Search for the cell housing the specified text and yield its [X, Y] center coordinate. 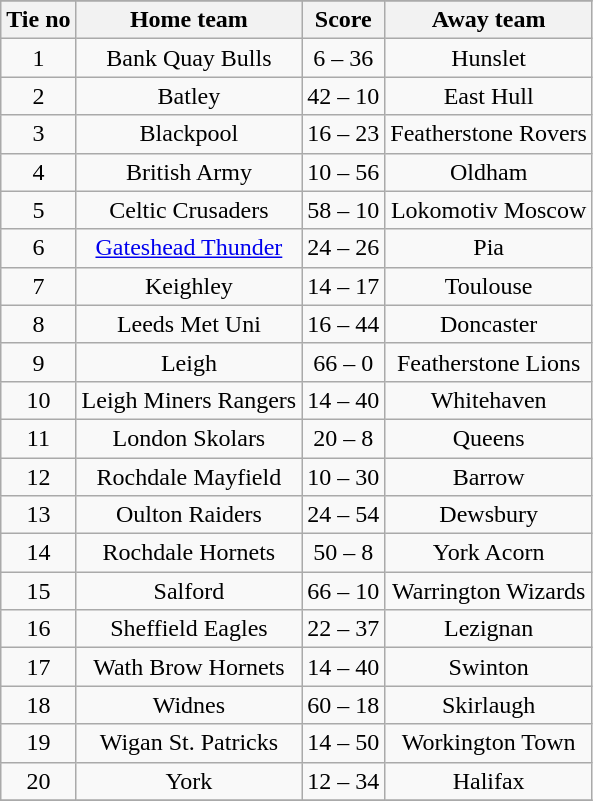
Salford [189, 591]
Keighley [189, 286]
Toulouse [489, 286]
Featherstone Lions [489, 362]
16 – 23 [344, 134]
Leeds Met Uni [189, 324]
Widnes [189, 705]
10 [38, 400]
1 [38, 58]
22 – 37 [344, 629]
Hunslet [489, 58]
Pia [489, 248]
Workington Town [489, 743]
8 [38, 324]
12 [38, 477]
7 [38, 286]
16 [38, 629]
58 – 10 [344, 210]
Oulton Raiders [189, 515]
Bank Quay Bulls [189, 58]
6 – 36 [344, 58]
Lezignan [489, 629]
Featherstone Rovers [489, 134]
Wigan St. Patricks [189, 743]
10 – 30 [344, 477]
6 [38, 248]
20 – 8 [344, 438]
Whitehaven [489, 400]
9 [38, 362]
Warrington Wizards [489, 591]
Batley [189, 96]
Oldham [489, 172]
Swinton [489, 667]
14 [38, 553]
East Hull [489, 96]
Score [344, 20]
Halifax [489, 781]
5 [38, 210]
17 [38, 667]
60 – 18 [344, 705]
Queens [489, 438]
Wath Brow Hornets [189, 667]
3 [38, 134]
50 – 8 [344, 553]
15 [38, 591]
Gateshead Thunder [189, 248]
24 – 26 [344, 248]
12 – 34 [344, 781]
Blackpool [189, 134]
Dewsbury [489, 515]
4 [38, 172]
19 [38, 743]
Home team [189, 20]
66 – 0 [344, 362]
10 – 56 [344, 172]
Leigh Miners Rangers [189, 400]
16 – 44 [344, 324]
24 – 54 [344, 515]
13 [38, 515]
42 – 10 [344, 96]
11 [38, 438]
Away team [489, 20]
Leigh [189, 362]
18 [38, 705]
Barrow [489, 477]
14 – 17 [344, 286]
York [189, 781]
20 [38, 781]
Sheffield Eagles [189, 629]
Rochdale Hornets [189, 553]
Lokomotiv Moscow [489, 210]
Doncaster [489, 324]
York Acorn [489, 553]
Tie no [38, 20]
Celtic Crusaders [189, 210]
Rochdale Mayfield [189, 477]
Skirlaugh [489, 705]
14 – 50 [344, 743]
66 – 10 [344, 591]
British Army [189, 172]
London Skolars [189, 438]
2 [38, 96]
